Search for the cell housing the specified text and yield its (X, Y) center coordinate. 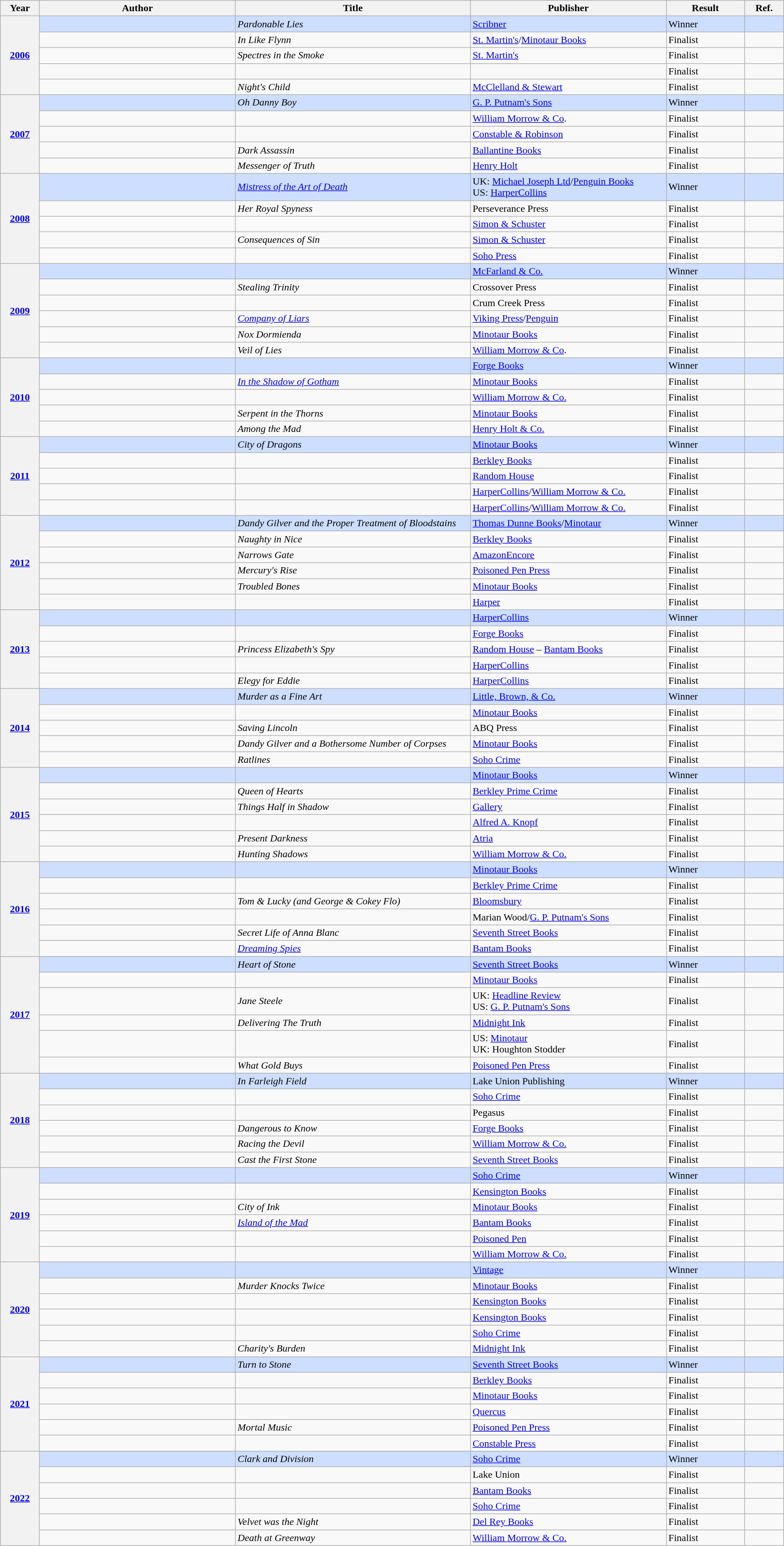
Henry Holt (568, 165)
Ballantine Books (568, 150)
2006 (20, 55)
Little, Brown, & Co. (568, 696)
Naughty in Nice (353, 539)
Delivering The Truth (353, 1023)
Author (137, 8)
In Like Flynn (353, 40)
City of Ink (353, 1207)
Viking Press/Penguin (568, 319)
UK: Headline ReviewUS: G. P. Putnam's Sons (568, 1001)
Del Rey Books (568, 1522)
Result (705, 8)
Dangerous to Know (353, 1128)
ABQ Press (568, 728)
2007 (20, 134)
Hunting Shadows (353, 854)
Among the Mad (353, 429)
Random House (568, 476)
Saving Lincoln (353, 728)
2013 (20, 649)
Consequences of Sin (353, 240)
Heart of Stone (353, 964)
2009 (20, 311)
Title (353, 8)
In the Shadow of Gotham (353, 381)
Princess Elizabeth's Spy (353, 649)
Velvet was the Night (353, 1522)
Racing the Devil (353, 1144)
Crossover Press (568, 287)
Spectres in the Smoke (353, 55)
Mortal Music (353, 1427)
US: MinotaurUK: Houghton Stodder (568, 1044)
Elegy for Eddie (353, 681)
Messenger of Truth (353, 165)
Nox Dormienda (353, 334)
Ref. (764, 8)
2014 (20, 728)
Lake Union (568, 1474)
2010 (20, 397)
McFarland & Co. (568, 271)
Dandy Gilver and the Proper Treatment of Bloodstains (353, 523)
Serpent in the Thorns (353, 413)
Ratlines (353, 760)
Alfred A. Knopf (568, 822)
Oh Danny Boy (353, 103)
Thomas Dunne Books/Minotaur (568, 523)
Lake Union Publishing (568, 1081)
Henry Holt & Co. (568, 429)
Murder as a Fine Art (353, 696)
2019 (20, 1215)
2008 (20, 218)
Perseverance Press (568, 208)
Vintage (568, 1270)
Company of Liars (353, 319)
Mistress of the Art of Death (353, 187)
Scribner (568, 24)
Jane Steele (353, 1001)
Mercury's Rise (353, 570)
AmazonEncore (568, 555)
Dreaming Spies (353, 948)
G. P. Putnam's Sons (568, 103)
What Gold Buys (353, 1065)
Marian Wood/G. P. Putnam's Sons (568, 917)
Bloomsbury (568, 901)
Turn to Stone (353, 1364)
City of Dragons (353, 444)
Veil of Lies (353, 350)
Clark and Division (353, 1459)
Dark Assassin (353, 150)
2022 (20, 1498)
Pegasus (568, 1112)
UK: Michael Joseph Ltd/Penguin BooksUS: HarperCollins (568, 187)
2020 (20, 1309)
Troubled Bones (353, 586)
Random House – Bantam Books (568, 649)
Gallery (568, 807)
Quercus (568, 1412)
In Farleigh Field (353, 1081)
2021 (20, 1404)
Pardonable Lies (353, 24)
Poisoned Pen (568, 1238)
Stealing Trinity (353, 287)
Things Half in Shadow (353, 807)
Crum Creek Press (568, 303)
Year (20, 8)
Night's Child (353, 87)
2016 (20, 909)
Narrows Gate (353, 555)
St. Martin's/Minotaur Books (568, 40)
2012 (20, 563)
Dandy Gilver and a Bothersome Number of Corpses (353, 744)
Island of the Mad (353, 1222)
2011 (20, 476)
2018 (20, 1120)
Cast the First Stone (353, 1160)
Murder Knocks Twice (353, 1286)
St. Martin's (568, 55)
Secret Life of Anna Blanc (353, 932)
Harper (568, 602)
Tom & Lucky (and George & Cokey Flo) (353, 901)
Constable & Robinson (568, 134)
Queen of Hearts (353, 791)
Charity's Burden (353, 1349)
Soho Press (568, 256)
Her Royal Spyness (353, 208)
Publisher (568, 8)
McClelland & Stewart (568, 87)
2017 (20, 1015)
Present Darkness (353, 838)
Constable Press (568, 1443)
Death at Greenway (353, 1538)
2015 (20, 815)
Atria (568, 838)
